Output the [x, y] coordinate of the center of the cell containing the given text.  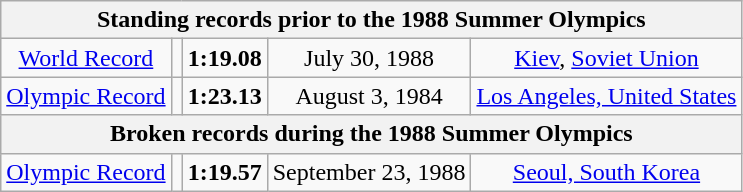
August 3, 1984 [369, 96]
September 23, 1988 [369, 172]
Kiev, Soviet Union [606, 58]
Seoul, South Korea [606, 172]
1:19.08 [224, 58]
1:19.57 [224, 172]
World Record [86, 58]
Los Angeles, United States [606, 96]
1:23.13 [224, 96]
Standing records prior to the 1988 Summer Olympics [372, 20]
July 30, 1988 [369, 58]
Broken records during the 1988 Summer Olympics [372, 134]
